Return the [X, Y] coordinate for the center point of the cell that contains the specified text.  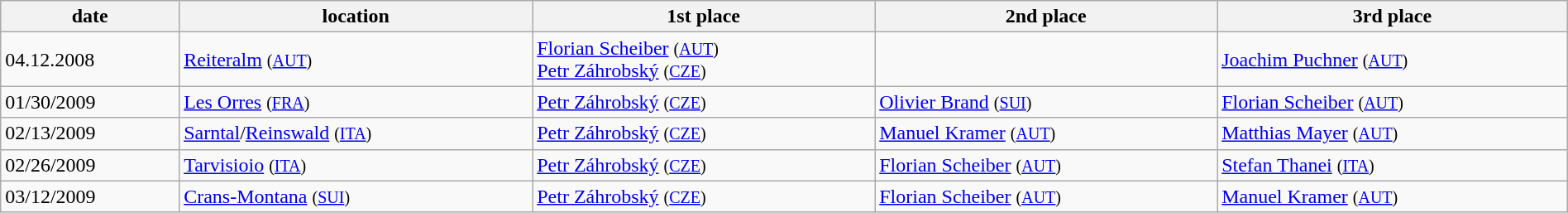
Tarvisioio (ITA) [356, 165]
Sarntal/Reinswald (ITA) [356, 133]
Crans-Montana (SUI) [356, 196]
04.12.2008 [90, 60]
02/13/2009 [90, 133]
3rd place [1393, 17]
Joachim Puchner (AUT) [1393, 60]
location [356, 17]
Olivier Brand (SUI) [1046, 102]
Stefan Thanei (ITA) [1393, 165]
02/26/2009 [90, 165]
Reiteralm (AUT) [356, 60]
03/12/2009 [90, 196]
Florian Scheiber (AUT) Petr Záhrobský (CZE) [704, 60]
2nd place [1046, 17]
01/30/2009 [90, 102]
date [90, 17]
Les Orres (FRA) [356, 102]
1st place [704, 17]
Matthias Mayer (AUT) [1393, 133]
